For the text-containing cell, return its midpoint in [x, y] coordinate format. 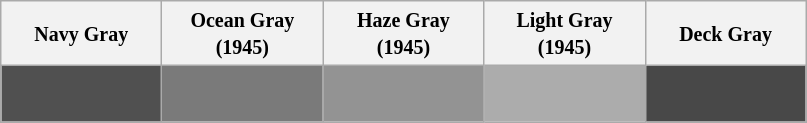
Haze Gray (1945) [404, 34]
Ocean Gray (1945) [242, 34]
Light Gray (1945) [564, 34]
Navy Gray [82, 34]
Deck Gray [726, 34]
